Detect which cell encompasses the target text, then output its (x, y) center coordinate. 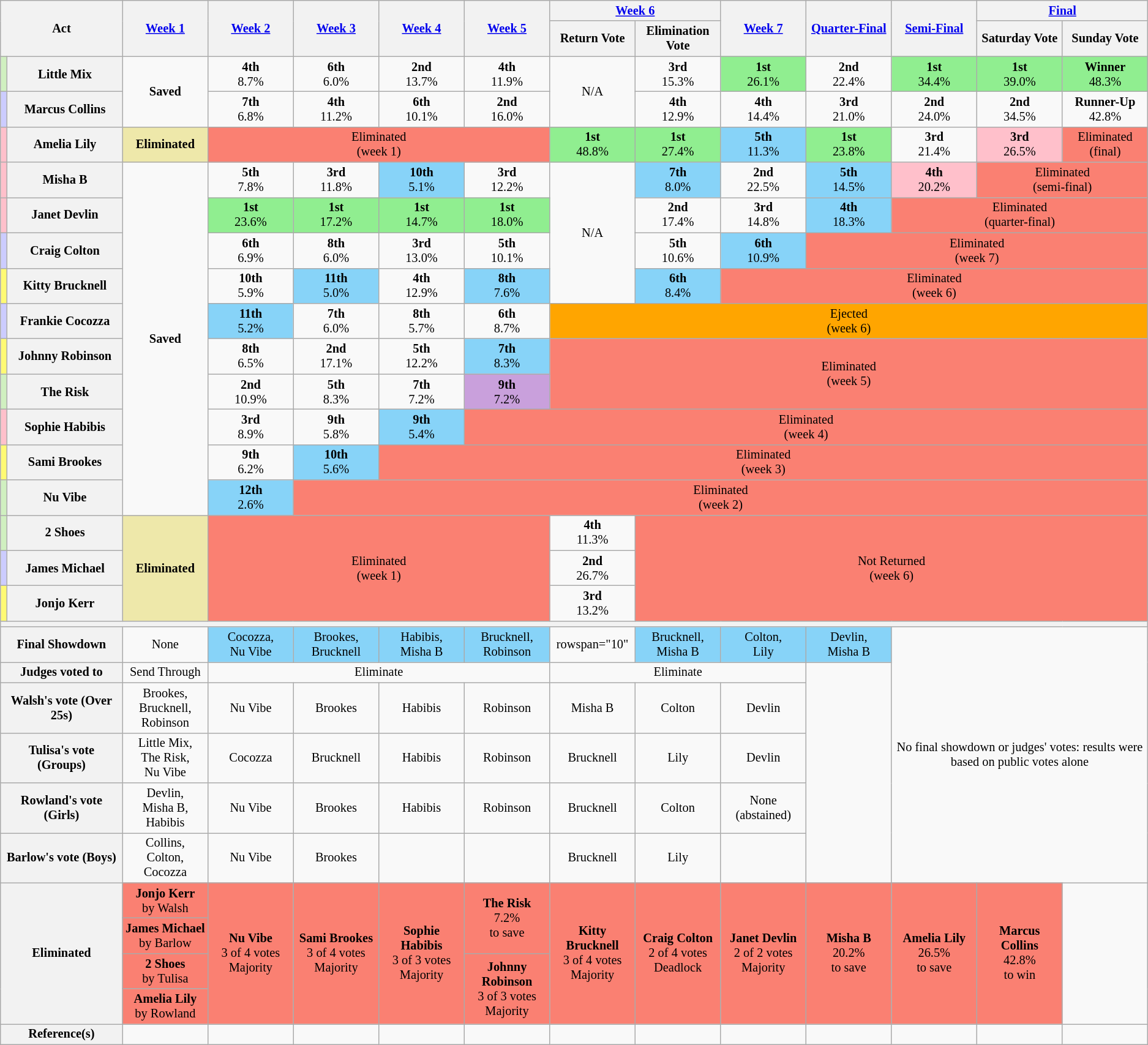
2nd 22.5% (763, 180)
11th 5.0% (336, 286)
7th 8.3% (507, 356)
2nd 13.7% (422, 74)
Marcus Collins (65, 109)
3rd 11.8% (336, 180)
Frankie Cocozza (65, 321)
1st 23.6% (251, 215)
Week 3 (336, 28)
2nd 24.0% (934, 109)
Little Mix (65, 74)
9th 5.4% (422, 427)
Amelia Lily (65, 144)
Amelia Lilyby Rowland (165, 1006)
Devlin,Misha B (849, 645)
Walsh's vote (Over 25s) (61, 708)
Brucknell,Robinson (507, 645)
Return Vote (593, 39)
Week 1 (165, 28)
2nd 26.7% (593, 568)
Eliminated(week 3) (763, 462)
7th 7.2% (422, 392)
Little Mix,The Risk,Nu Vibe (165, 758)
Winner 48.3% (1105, 74)
Amelia Lily26.5%to save (934, 954)
Johnny Robinson (65, 356)
None (165, 645)
2 Shoes (65, 533)
3rd 26.5% (1020, 144)
3rd 8.9% (251, 427)
8th 7.6% (507, 286)
Craig Colton2 of 4 votesDeadlock (678, 954)
1st 17.2% (336, 215)
12th 2.6% (251, 498)
Cocozza (251, 758)
2 Shoesby Tulisa (165, 971)
Brookes,Brucknell,Robinson (165, 708)
1st 18.0% (507, 215)
Jonjo Kerrby Walsh (165, 901)
5th 7.8% (251, 180)
7th 6.0% (336, 321)
Semi-Final (934, 28)
Johnny Robinson3 of 3 votesMajority (507, 988)
1st 23.8% (849, 144)
Kitty Brucknell (65, 286)
5th 10.1% (507, 250)
4th 11.9% (507, 74)
Cocozza,Nu Vibe (251, 645)
Final (1063, 10)
3rd 13.0% (422, 250)
Devlin,Misha B,Habibis (165, 807)
7th 6.8% (251, 109)
3rd 14.8% (763, 215)
2nd 16.0% (507, 109)
Eliminated(week 4) (806, 427)
Janet Devlin2 of 2 votes Majority (763, 954)
Marcus Collins42.8%to win (1020, 954)
Sami Brookes3 of 4 votesMajority (336, 954)
10th 5.6% (336, 462)
Act (61, 28)
Saturday Vote (1020, 39)
Eliminated(semi-final) (1063, 180)
3rd 13.2% (593, 603)
11th 5.2% (251, 321)
4th 11.2% (336, 109)
1st 14.7% (422, 215)
3rd 21.4% (934, 144)
Runner-Up 42.8% (1105, 109)
Barlow's vote (Boys) (61, 858)
6th 6.0% (336, 74)
Reference(s) (61, 1034)
Elimination Vote (678, 39)
Misha B20.2%to save (849, 954)
2nd 34.5% (1020, 109)
Nu Vibe3 of 4 votesMajority (251, 954)
Quarter-Final (849, 28)
Week 6 (636, 10)
Week 2 (251, 28)
3rd 15.3% (678, 74)
Jonjo Kerr (65, 603)
1st 27.4% (678, 144)
4th 20.2% (934, 180)
2nd 10.9% (251, 392)
Eliminated(final) (1105, 144)
6th 10.9% (763, 250)
Eliminated(week 7) (977, 250)
4th 8.7% (251, 74)
2nd 17.4% (678, 215)
James Michael (65, 568)
9th 5.8% (336, 427)
4th 14.4% (763, 109)
2nd 17.1% (336, 356)
rowspan="10" (593, 645)
10th 5.9% (251, 286)
6th 10.1% (422, 109)
7th 8.0% (678, 180)
Tulisa's vote (Groups) (61, 758)
1st 39.0% (1020, 74)
5th 10.6% (678, 250)
None (abstained) (763, 807)
Not Returned(week 6) (891, 568)
6th 8.4% (678, 286)
Collins,Colton,Cocozza (165, 858)
5th 8.3% (336, 392)
No final showdown or judges' votes: results were based on public votes alone (1020, 755)
5th 12.2% (422, 356)
Brookes,Brucknell (336, 645)
Week 4 (422, 28)
Final Showdown (61, 645)
Sunday Vote (1105, 39)
Week 5 (507, 28)
9th 7.2% (507, 392)
The Risk (65, 392)
1st 26.1% (763, 74)
Send Through (165, 672)
Eliminated(week 6) (934, 286)
Rowland's vote (Girls) (61, 807)
Week 7 (763, 28)
8th 5.7% (422, 321)
3rd 21.0% (849, 109)
6th 6.9% (251, 250)
2nd 22.4% (849, 74)
Eliminated(week 5) (849, 373)
Craig Colton (65, 250)
Janet Devlin (65, 215)
Eliminated(quarter-final) (1020, 215)
Kitty Brucknell3 of 4 votesMajority (593, 954)
1st 34.4% (934, 74)
Sophie Habibis (65, 427)
9th 6.2% (251, 462)
8th 6.5% (251, 356)
Ejected(week 6) (849, 321)
4th 18.3% (849, 215)
5th 14.5% (849, 180)
3rd 12.2% (507, 180)
5th 11.3% (763, 144)
The Risk7.2%to save (507, 918)
Sophie Habibis3 of 3 votesMajority (422, 954)
4th 11.3% (593, 533)
Eliminated(week 2) (721, 498)
Judges voted to (61, 672)
Sami Brookes (65, 462)
Brucknell,Misha B (678, 645)
Habibis,Misha B (422, 645)
Colton,Lily (763, 645)
10th 5.1% (422, 180)
8th 6.0% (336, 250)
1st 48.8% (593, 144)
James Michaelby Barlow (165, 935)
6th 8.7% (507, 321)
